From the cell containing the given text, extract its center point as [X, Y] coordinate. 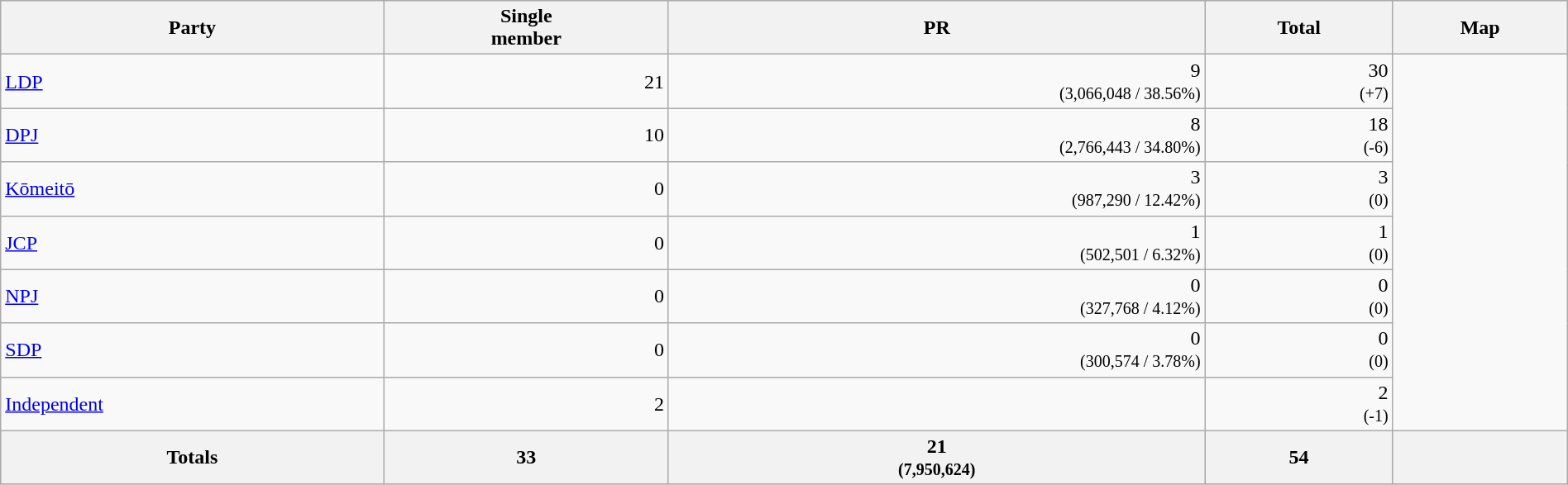
2(-1) [1298, 403]
DPJ [192, 136]
SDP [192, 350]
Totals [192, 458]
Singlemember [526, 28]
PR [936, 28]
NPJ [192, 296]
21 [526, 81]
54 [1298, 458]
Independent [192, 403]
Total [1298, 28]
33 [526, 458]
LDP [192, 81]
1(502,501 / 6.32%) [936, 243]
Map [1480, 28]
10 [526, 136]
2 [526, 403]
Party [192, 28]
3(0) [1298, 188]
1(0) [1298, 243]
0(300,574 / 3.78%) [936, 350]
3(987,290 / 12.42%) [936, 188]
Kōmeitō [192, 188]
8(2,766,443 / 34.80%) [936, 136]
18(-6) [1298, 136]
0(327,768 / 4.12%) [936, 296]
JCP [192, 243]
30(+7) [1298, 81]
9(3,066,048 / 38.56%) [936, 81]
21(7,950,624) [936, 458]
